Output the [x, y] coordinate of the center of the cell containing the given text.  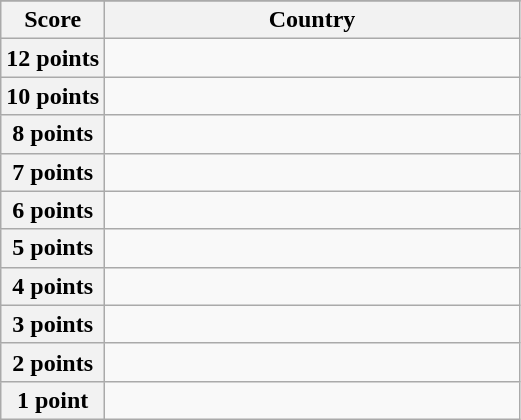
7 points [53, 172]
8 points [53, 134]
Score [53, 20]
3 points [53, 324]
2 points [53, 362]
1 point [53, 400]
5 points [53, 248]
4 points [53, 286]
Country [312, 20]
10 points [53, 96]
6 points [53, 210]
12 points [53, 58]
